Search for the cell housing the specified text and yield its (X, Y) center coordinate. 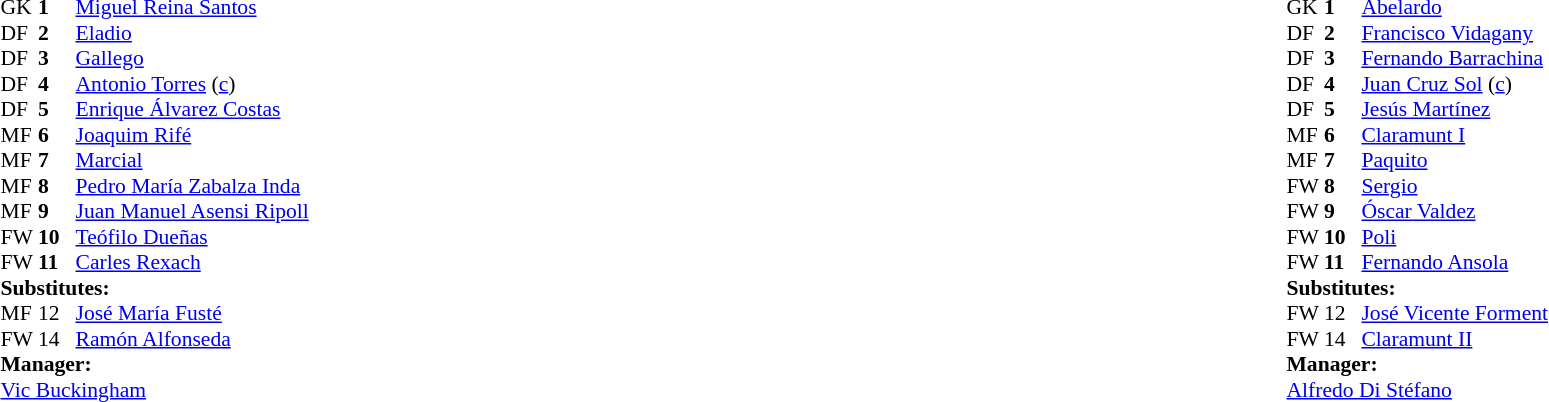
Claramunt II (1454, 339)
José Vicente Forment (1454, 313)
José María Fusté (192, 313)
Jesús Martínez (1454, 109)
Gallego (192, 59)
Paquito (1454, 161)
Juan Manuel Asensi Ripoll (192, 211)
Pedro María Zabalza Inda (192, 186)
Óscar Valdez (1454, 211)
Marcial (192, 161)
Eladio (192, 33)
Fernando Barrachina (1454, 59)
Antonio Torres (c) (192, 84)
Francisco Vidagany (1454, 33)
Carles Rexach (192, 263)
Teófilo Dueñas (192, 237)
Enrique Álvarez Costas (192, 109)
Joaquim Rifé (192, 135)
Sergio (1454, 186)
Ramón Alfonseda (192, 339)
Claramunt I (1454, 135)
Fernando Ansola (1454, 263)
Juan Cruz Sol (c) (1454, 84)
Poli (1454, 237)
